Detect which cell encompasses the target text, then output its [x, y] center coordinate. 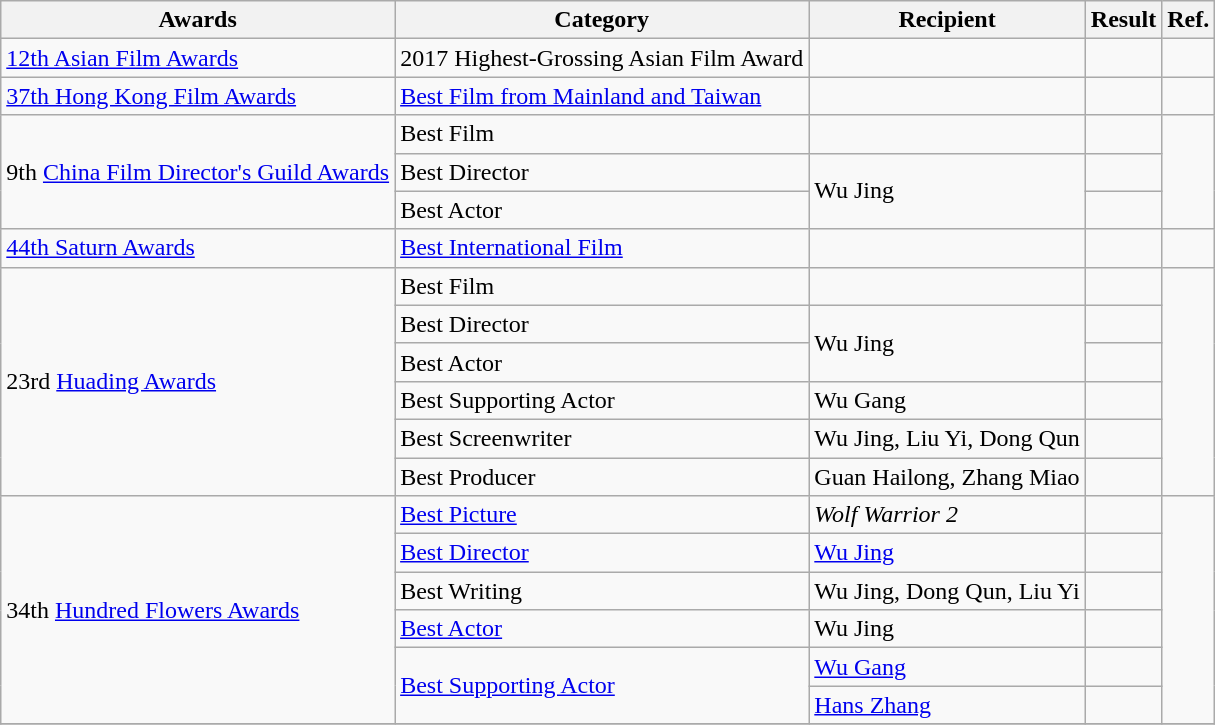
Ref. [1188, 20]
23rd Huading Awards [198, 381]
Best Picture [602, 515]
37th Hong Kong Film Awards [198, 96]
2017 Highest-Grossing Asian Film Award [602, 58]
12th Asian Film Awards [198, 58]
Best International Film [602, 248]
Category [602, 20]
34th Hundred Flowers Awards [198, 610]
Wolf Warrior 2 [948, 515]
9th China Film Director's Guild Awards [198, 172]
Best Screenwriter [602, 438]
Wu Jing, Liu Yi, Dong Qun [948, 438]
Hans Zhang [948, 705]
Awards [198, 20]
Wu Jing, Dong Qun, Liu Yi [948, 591]
44th Saturn Awards [198, 248]
Guan Hailong, Zhang Miao [948, 477]
Best Producer [602, 477]
Best Film from Mainland and Taiwan [602, 96]
Recipient [948, 20]
Result [1123, 20]
Best Writing [602, 591]
